Capture the cell that displays the provided text and extract its [x, y] central coordinate. 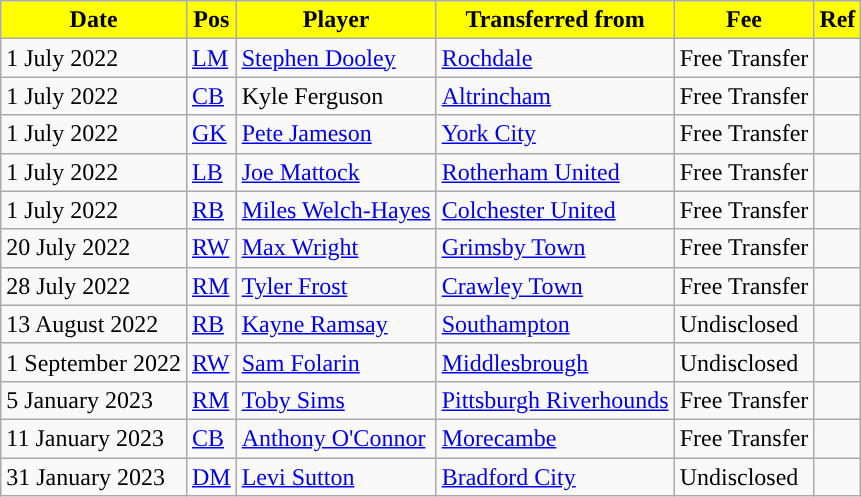
Stephen Dooley [336, 58]
Altrincham [555, 96]
Fee [744, 20]
Levi Sutton [336, 477]
Joe Mattock [336, 172]
Transferred from [555, 20]
Colchester United [555, 210]
GK [211, 134]
1 September 2022 [94, 362]
Kayne Ramsay [336, 324]
Grimsby Town [555, 248]
LB [211, 172]
5 January 2023 [94, 400]
Date [94, 20]
York City [555, 134]
Pos [211, 20]
Miles Welch-Hayes [336, 210]
Bradford City [555, 477]
Toby Sims [336, 400]
20 July 2022 [94, 248]
31 January 2023 [94, 477]
Middlesbrough [555, 362]
Southampton [555, 324]
DM [211, 477]
Crawley Town [555, 286]
13 August 2022 [94, 324]
Anthony O'Connor [336, 438]
Ref [838, 20]
Pittsburgh Riverhounds [555, 400]
Kyle Ferguson [336, 96]
Sam Folarin [336, 362]
Pete Jameson [336, 134]
Morecambe [555, 438]
Max Wright [336, 248]
Tyler Frost [336, 286]
Rotherham United [555, 172]
11 January 2023 [94, 438]
Player [336, 20]
Rochdale [555, 58]
LM [211, 58]
28 July 2022 [94, 286]
